Determine the (X, Y) coordinate at the center of the cell enclosing the given text.  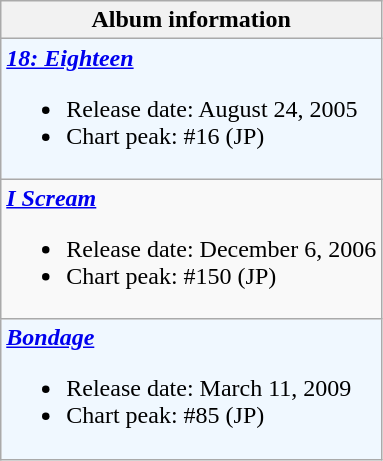
BondageRelease date: March 11, 2009Chart peak: #85 (JP) (192, 389)
18: EighteenRelease date: August 24, 2005Chart peak: #16 (JP) (192, 109)
I ScreamRelease date: December 6, 2006Chart peak: #150 (JP) (192, 249)
Album information (192, 20)
